Return the (X, Y) coordinate for the center point of the cell that contains the specified text.  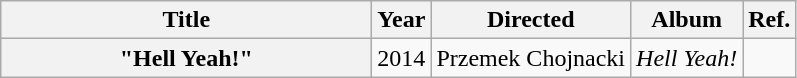
2014 (402, 58)
"Hell Yeah!" (186, 58)
Hell Yeah! (687, 58)
Album (687, 20)
Directed (531, 20)
Title (186, 20)
Przemek Chojnacki (531, 58)
Ref. (770, 20)
Year (402, 20)
